Locate the cell with the specified text and output its [X, Y] center coordinate. 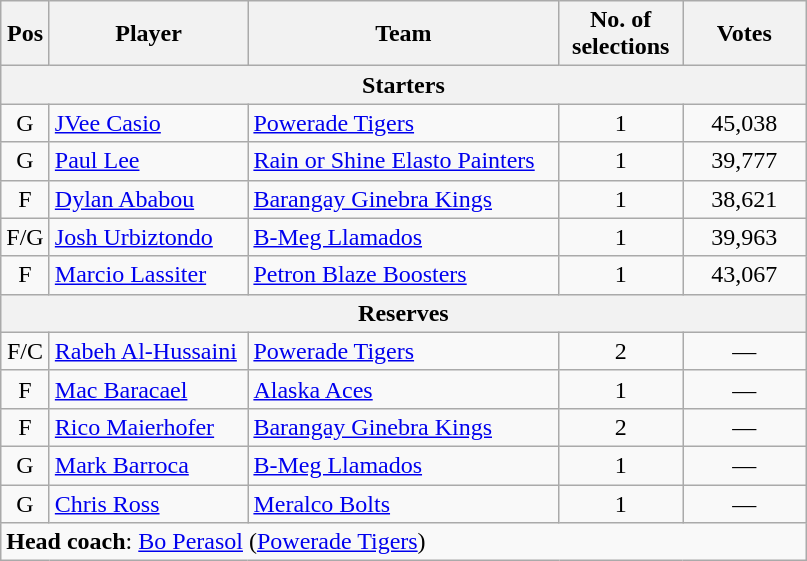
Marcio Lassiter [148, 275]
Chris Ross [148, 503]
Mark Barroca [148, 465]
39,777 [744, 161]
Dylan Ababou [148, 199]
Pos [26, 34]
Head coach: Bo Perasol (Powerade Tigers) [404, 542]
JVee Casio [148, 123]
No. of selections [621, 34]
Rabeh Al-Hussaini [148, 351]
Rico Maierhofer [148, 427]
38,621 [744, 199]
39,963 [744, 237]
Rain or Shine Elasto Painters [404, 161]
Alaska Aces [404, 389]
Team [404, 34]
Meralco Bolts [404, 503]
Votes [744, 34]
Mac Baracael [148, 389]
Paul Lee [148, 161]
F/C [26, 351]
F/G [26, 237]
Josh Urbiztondo [148, 237]
Starters [404, 85]
45,038 [744, 123]
Player [148, 34]
43,067 [744, 275]
Reserves [404, 313]
Petron Blaze Boosters [404, 275]
